Identify which cell holds the provided text, then report its (x, y) central coordinate. 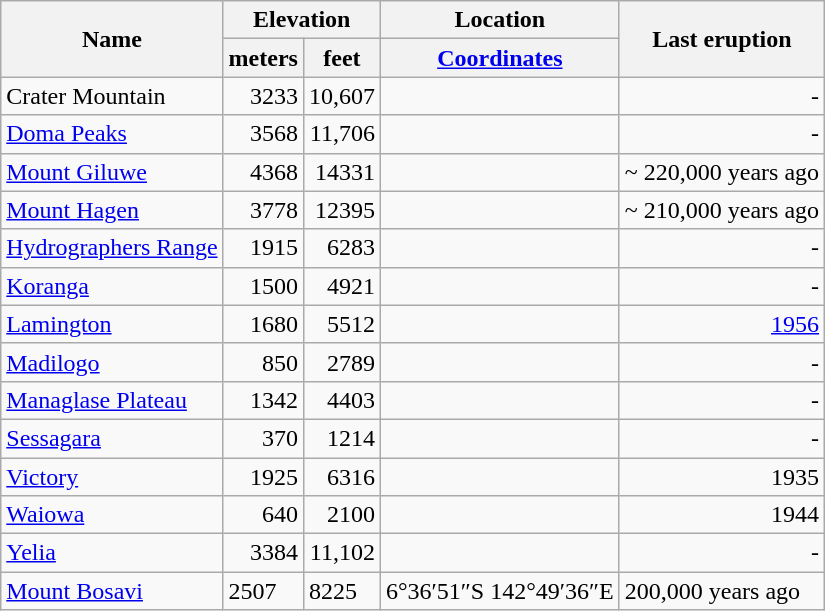
4403 (342, 400)
4368 (263, 172)
feet (342, 58)
Hydrographers Range (112, 248)
8225 (342, 591)
~ 210,000 years ago (722, 210)
3568 (263, 134)
~ 220,000 years ago (722, 172)
10,607 (342, 96)
1214 (342, 438)
Victory (112, 477)
6283 (342, 248)
1680 (263, 324)
5512 (342, 324)
Mount Giluwe (112, 172)
640 (263, 515)
6316 (342, 477)
Name (112, 39)
6°36′51″S 142°49′36″E (500, 591)
Yelia (112, 553)
3233 (263, 96)
11,102 (342, 553)
1944 (722, 515)
Koranga (112, 286)
Mount Bosavi (112, 591)
850 (263, 362)
Managlase Plateau (112, 400)
Elevation (302, 20)
2789 (342, 362)
1500 (263, 286)
14331 (342, 172)
2507 (263, 591)
11,706 (342, 134)
370 (263, 438)
1925 (263, 477)
200,000 years ago (722, 591)
Waiowa (112, 515)
1342 (263, 400)
1956 (722, 324)
12395 (342, 210)
Coordinates (500, 58)
4921 (342, 286)
Madilogo (112, 362)
Mount Hagen (112, 210)
Lamington (112, 324)
2100 (342, 515)
Location (500, 20)
Crater Mountain (112, 96)
1935 (722, 477)
meters (263, 58)
3384 (263, 553)
Sessagara (112, 438)
3778 (263, 210)
Last eruption (722, 39)
Doma Peaks (112, 134)
1915 (263, 248)
